Detect which cell encompasses the target text, then output its [X, Y] center coordinate. 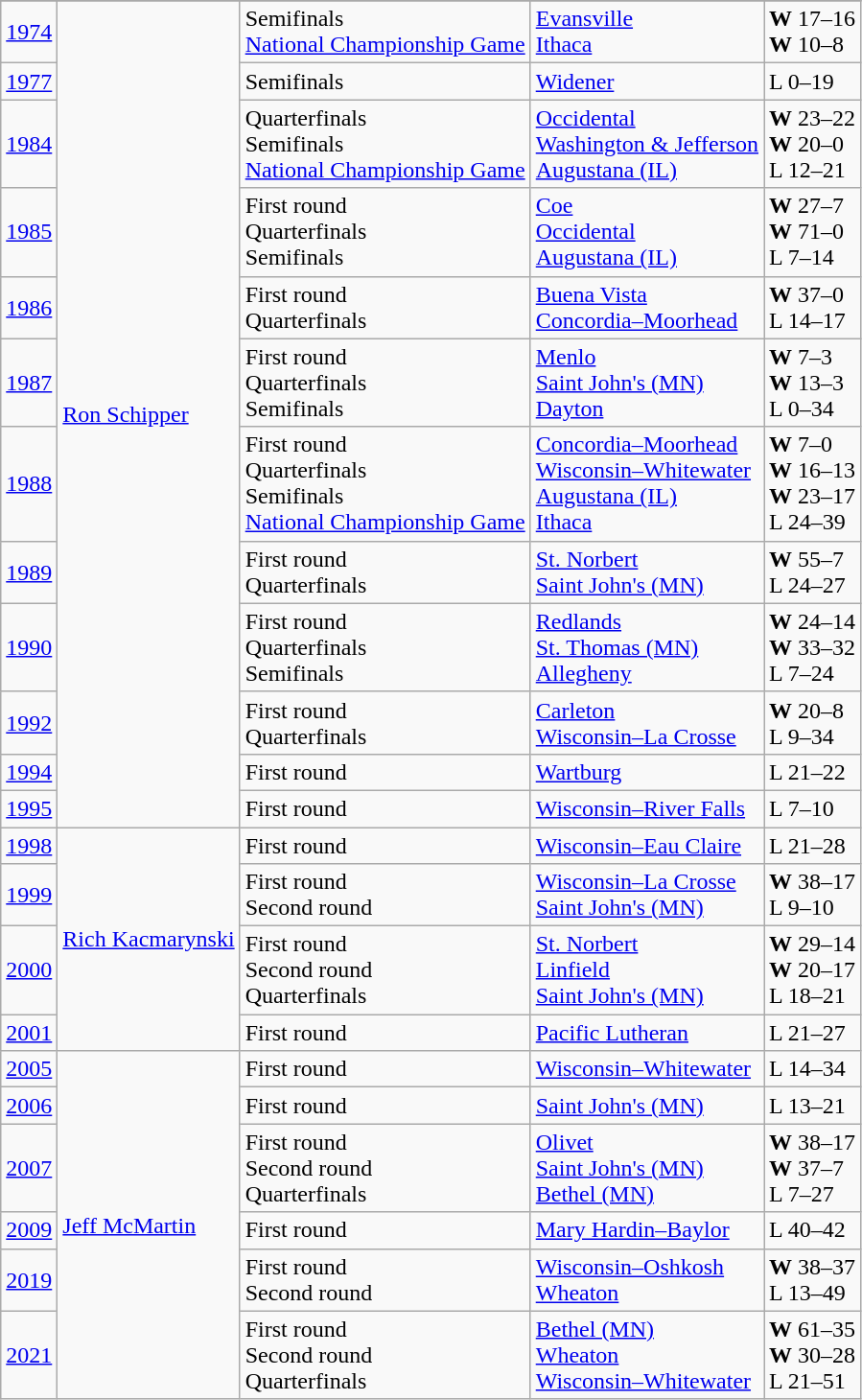
1987 [29, 383]
Bethel (MN)WheatonWisconsin–Whitewater [646, 1355]
1985 [29, 232]
L 21–28 [813, 845]
EvansvilleIthaca [646, 33]
L 21–27 [813, 1033]
CarletonWisconsin–La Crosse [646, 723]
2021 [29, 1355]
Wisconsin–OshkoshWheaton [646, 1279]
St. NorbertSaint John's (MN) [646, 572]
W 61–35W 30–28L 21–51 [813, 1355]
1984 [29, 144]
W 38–17L 9–10 [813, 896]
2019 [29, 1279]
W 17–16W 10–8 [813, 33]
Wisconsin–Eau Claire [646, 845]
2005 [29, 1069]
W 24–14W 33–32L 7–24 [813, 647]
1990 [29, 647]
Ron Schipper [149, 414]
1977 [29, 82]
Pacific Lutheran [646, 1033]
1992 [29, 723]
W 55–7L 24–27 [813, 572]
1998 [29, 845]
Semifinals [385, 82]
W 38–17W 37–7L 7–27 [813, 1168]
1974 [29, 33]
SemifinalsNational Championship Game [385, 33]
OccidentalWashington & JeffersonAugustana (IL) [646, 144]
RedlandsSt. Thomas (MN)Allegheny [646, 647]
CoeOccidentalAugustana (IL) [646, 232]
Rich Kacmarynski [149, 938]
Wartburg [646, 772]
2007 [29, 1168]
W 20–8L 9–34 [813, 723]
L 40–42 [813, 1230]
Jeff McMartin [149, 1225]
First roundQuarterfinalsSemifinalsNational Championship Game [385, 483]
1989 [29, 572]
W 27–7W 71–0L 7–14 [813, 232]
Concordia–MoorheadWisconsin–WhitewaterAugustana (IL)Ithaca [646, 483]
Wisconsin–River Falls [646, 808]
Mary Hardin–Baylor [646, 1230]
1994 [29, 772]
L 21–22 [813, 772]
2000 [29, 970]
W 7–3W 13–3L 0–34 [813, 383]
L 0–19 [813, 82]
Wisconsin–Whitewater [646, 1069]
W 37–0L 14–17 [813, 307]
2006 [29, 1106]
OlivetSaint John's (MN)Bethel (MN) [646, 1168]
QuarterfinalsSemifinalsNational Championship Game [385, 144]
1986 [29, 307]
Widener [646, 82]
Wisconsin–La CrosseSaint John's (MN) [646, 896]
1988 [29, 483]
Buena VistaConcordia–Moorhead [646, 307]
1995 [29, 808]
W 29–14W 20–17L 18–21 [813, 970]
Saint John's (MN) [646, 1106]
2009 [29, 1230]
W 38–37L 13–49 [813, 1279]
L 13–21 [813, 1106]
MenloSaint John's (MN)Dayton [646, 383]
St. NorbertLinfieldSaint John's (MN) [646, 970]
2001 [29, 1033]
L 7–10 [813, 808]
1999 [29, 896]
W 23–22W 20–0L 12–21 [813, 144]
L 14–34 [813, 1069]
W 7–0W 16–13W 23–17L 24–39 [813, 483]
